Locate the cell with the specified text and output its [X, Y] center coordinate. 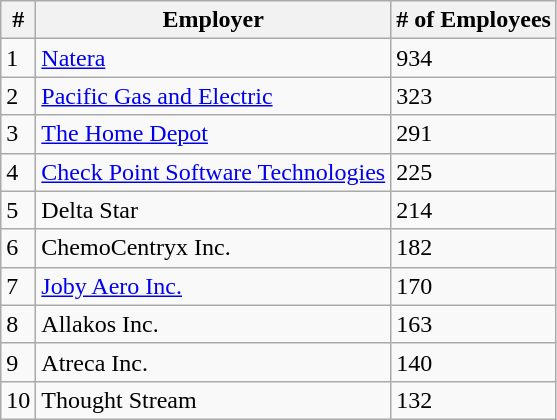
6 [18, 248]
# [18, 20]
Pacific Gas and Electric [214, 96]
# of Employees [474, 20]
9 [18, 362]
140 [474, 362]
5 [18, 210]
182 [474, 248]
170 [474, 286]
4 [18, 172]
163 [474, 324]
10 [18, 400]
Check Point Software Technologies [214, 172]
Allakos Inc. [214, 324]
934 [474, 58]
Thought Stream [214, 400]
Joby Aero Inc. [214, 286]
291 [474, 134]
Employer [214, 20]
3 [18, 134]
The Home Depot [214, 134]
1 [18, 58]
323 [474, 96]
2 [18, 96]
132 [474, 400]
Delta Star [214, 210]
Natera [214, 58]
ChemoCentryx Inc. [214, 248]
7 [18, 286]
214 [474, 210]
Atreca Inc. [214, 362]
225 [474, 172]
8 [18, 324]
